For the text-containing cell, return its midpoint in [x, y] coordinate format. 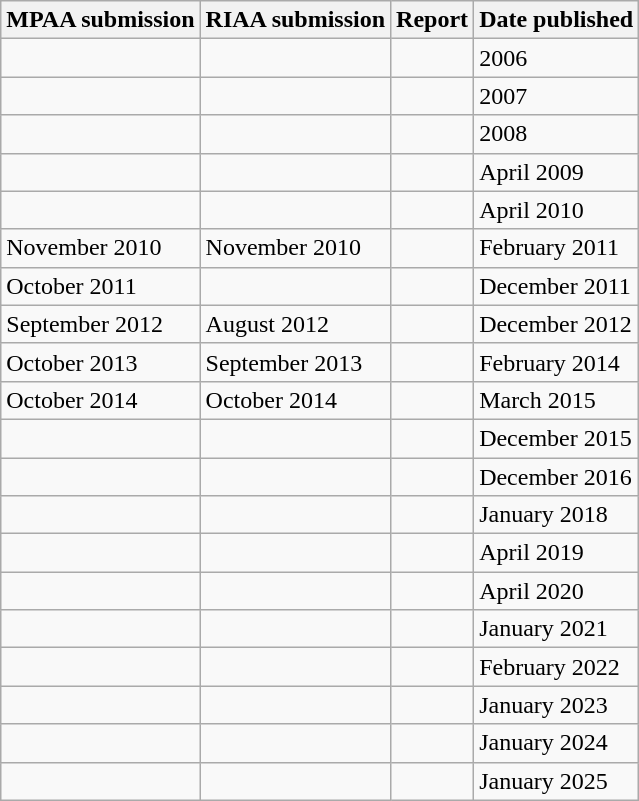
April 2019 [556, 553]
February 2011 [556, 248]
January 2021 [556, 629]
October 2011 [100, 286]
January 2023 [556, 705]
August 2012 [295, 324]
September 2012 [100, 324]
April 2010 [556, 210]
April 2020 [556, 591]
October 2013 [100, 362]
December 2015 [556, 438]
April 2009 [556, 172]
2007 [556, 96]
September 2013 [295, 362]
January 2024 [556, 743]
December 2016 [556, 477]
February 2014 [556, 362]
January 2018 [556, 515]
December 2012 [556, 324]
March 2015 [556, 400]
RIAA submission [295, 20]
February 2022 [556, 667]
December 2011 [556, 286]
2006 [556, 58]
MPAA submission [100, 20]
January 2025 [556, 781]
Report [432, 20]
Date published [556, 20]
2008 [556, 134]
